Pinpoint the cell where the given text exists, returning its [x, y] midpoint coordinate. 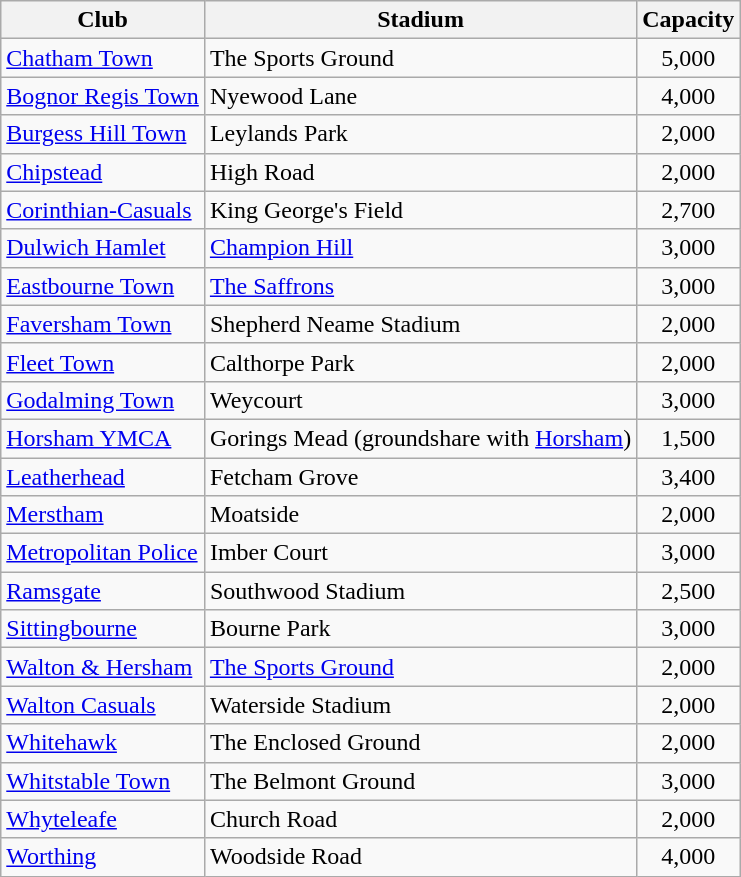
Bognor Regis Town [103, 96]
Waterside Stadium [420, 705]
Sittingbourne [103, 629]
Whitstable Town [103, 781]
Eastbourne Town [103, 286]
Fetcham Grove [420, 477]
1,500 [688, 438]
Chatham Town [103, 58]
Godalming Town [103, 400]
2,500 [688, 591]
The Enclosed Ground [420, 743]
Walton & Hersham [103, 667]
Burgess Hill Town [103, 134]
Faversham Town [103, 324]
Weycourt [420, 400]
Merstham [103, 515]
High Road [420, 172]
Gorings Mead (groundshare with Horsham) [420, 438]
Woodside Road [420, 857]
Fleet Town [103, 362]
The Belmont Ground [420, 781]
Stadium [420, 20]
Capacity [688, 20]
5,000 [688, 58]
Ramsgate [103, 591]
Champion Hill [420, 248]
Church Road [420, 819]
3,400 [688, 477]
Moatside [420, 515]
Horsham YMCA [103, 438]
Whitehawk [103, 743]
Leylands Park [420, 134]
Corinthian-Casuals [103, 210]
Walton Casuals [103, 705]
The Saffrons [420, 286]
Shepherd Neame Stadium [420, 324]
Bourne Park [420, 629]
Metropolitan Police [103, 553]
Worthing [103, 857]
Dulwich Hamlet [103, 248]
Nyewood Lane [420, 96]
Whyteleafe [103, 819]
Leatherhead [103, 477]
Imber Court [420, 553]
Chipstead [103, 172]
Club [103, 20]
Calthorpe Park [420, 362]
2,700 [688, 210]
Southwood Stadium [420, 591]
King George's Field [420, 210]
